From the cell containing the given text, extract its center point as (X, Y) coordinate. 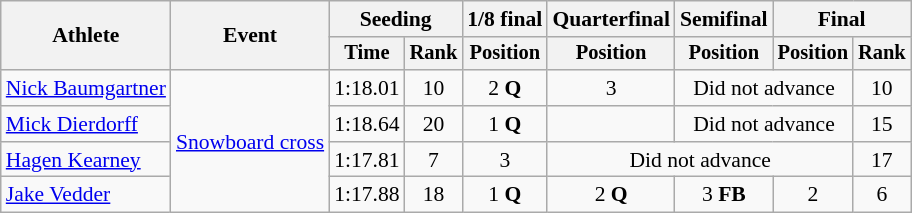
1:17.88 (366, 195)
Seeding (396, 19)
17 (882, 160)
Event (250, 36)
6 (882, 195)
2 (813, 195)
Nick Baumgartner (86, 88)
Snowboard cross (250, 141)
3 FB (724, 195)
1:17.81 (366, 160)
Quarterfinal (611, 19)
18 (434, 195)
1/8 final (504, 19)
7 (434, 160)
Athlete (86, 36)
1:18.64 (366, 124)
1:18.01 (366, 88)
Jake Vedder (86, 195)
Hagen Kearney (86, 160)
20 (434, 124)
Time (366, 54)
Semifinal (724, 19)
Mick Dierdorff (86, 124)
Final (842, 19)
15 (882, 124)
